From the cell containing the given text, extract its center point as [X, Y] coordinate. 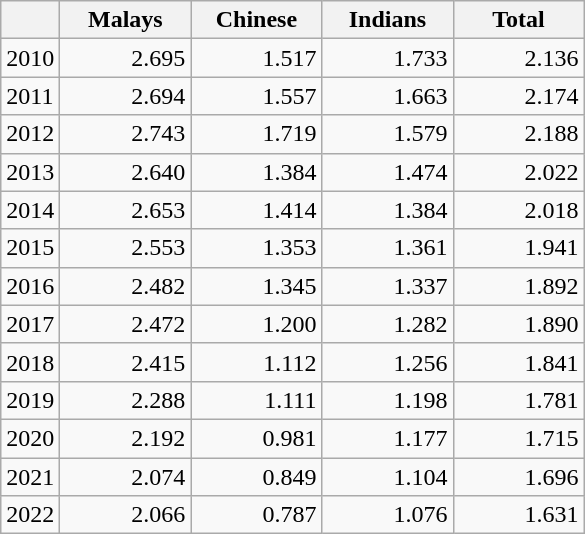
1.579 [388, 134]
2.640 [126, 172]
1.557 [256, 96]
2.066 [126, 515]
2.018 [518, 210]
Total [518, 20]
1.941 [518, 248]
1.663 [388, 96]
2014 [30, 210]
2017 [30, 324]
2.192 [126, 438]
2.653 [126, 210]
1.414 [256, 210]
2.288 [126, 400]
2.415 [126, 362]
1.696 [518, 477]
0.787 [256, 515]
0.849 [256, 477]
2013 [30, 172]
2.022 [518, 172]
2.136 [518, 58]
1.256 [388, 362]
1.353 [256, 248]
2.472 [126, 324]
1.517 [256, 58]
2011 [30, 96]
1.892 [518, 286]
2.188 [518, 134]
1.719 [256, 134]
2.743 [126, 134]
1.890 [518, 324]
2016 [30, 286]
2012 [30, 134]
1.715 [518, 438]
1.841 [518, 362]
1.200 [256, 324]
1.177 [388, 438]
2010 [30, 58]
1.337 [388, 286]
1.112 [256, 362]
1.781 [518, 400]
0.981 [256, 438]
2.553 [126, 248]
1.733 [388, 58]
2.174 [518, 96]
2019 [30, 400]
2021 [30, 477]
1.111 [256, 400]
1.361 [388, 248]
2.695 [126, 58]
2020 [30, 438]
1.474 [388, 172]
2.482 [126, 286]
1.631 [518, 515]
1.076 [388, 515]
1.345 [256, 286]
1.104 [388, 477]
2022 [30, 515]
1.198 [388, 400]
2015 [30, 248]
2018 [30, 362]
Indians [388, 20]
2.074 [126, 477]
1.282 [388, 324]
Chinese [256, 20]
Malays [126, 20]
2.694 [126, 96]
